Search for the cell housing the specified text and yield its [x, y] center coordinate. 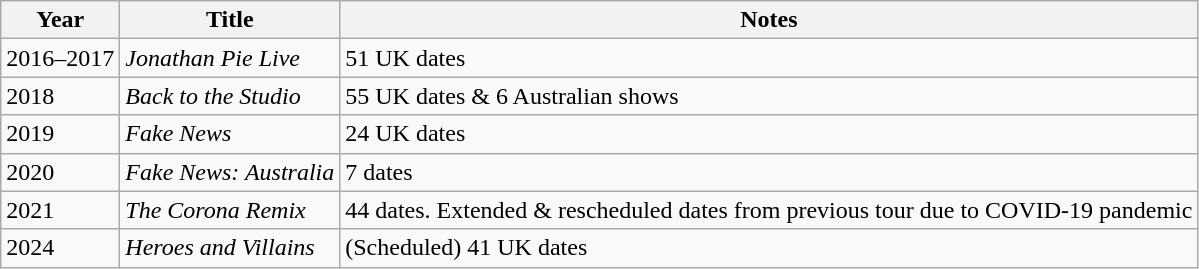
2024 [60, 248]
24 UK dates [769, 134]
7 dates [769, 172]
44 dates. Extended & rescheduled dates from previous tour due to COVID-19 pandemic [769, 210]
Fake News: Australia [230, 172]
55 UK dates & 6 Australian shows [769, 96]
51 UK dates [769, 58]
Heroes and Villains [230, 248]
2019 [60, 134]
2021 [60, 210]
2020 [60, 172]
Year [60, 20]
2018 [60, 96]
(Scheduled) 41 UK dates [769, 248]
Jonathan Pie Live [230, 58]
Notes [769, 20]
The Corona Remix [230, 210]
Title [230, 20]
Back to the Studio [230, 96]
2016–2017 [60, 58]
Fake News [230, 134]
